Locate the cell with the specified text and output its (x, y) center coordinate. 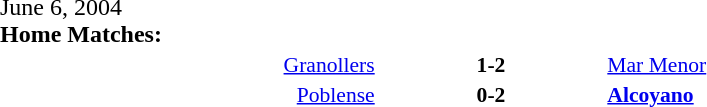
1-2 (492, 64)
